Scan for the cell matching the given text and deliver its (X, Y) coordinate at center. 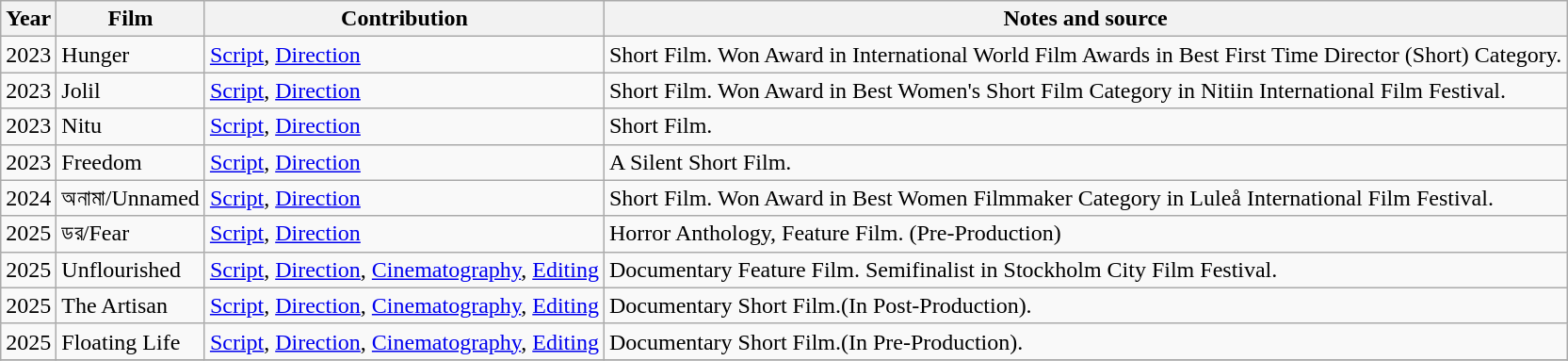
Short Film. Won Award in International World Film Awards in Best First Time Director (Short) Category. (1085, 55)
Freedom (131, 162)
Horror Anthology, Feature Film. (Pre-Production) (1085, 234)
Documentary Feature Film. Semifinalist in Stockholm City Film Festival. (1085, 270)
অনামা/Unnamed (131, 198)
Unflourished (131, 270)
Notes and source (1085, 19)
Hunger (131, 55)
Nitu (131, 126)
ডর/Fear (131, 234)
Floating Life (131, 341)
Short Film. (1085, 126)
Jolil (131, 90)
The Artisan (131, 305)
A Silent Short Film. (1085, 162)
Contribution (404, 19)
2024 (28, 198)
Short Film. Won Award in Best Women Filmmaker Category in Luleå International Film Festival. (1085, 198)
Short Film. Won Award in Best Women's Short Film Category in Nitiin International Film Festival. (1085, 90)
Year (28, 19)
Documentary Short Film.(In Pre-Production). (1085, 341)
Documentary Short Film.(In Post-Production). (1085, 305)
Film (131, 19)
